Capture the cell that displays the provided text and extract its (x, y) central coordinate. 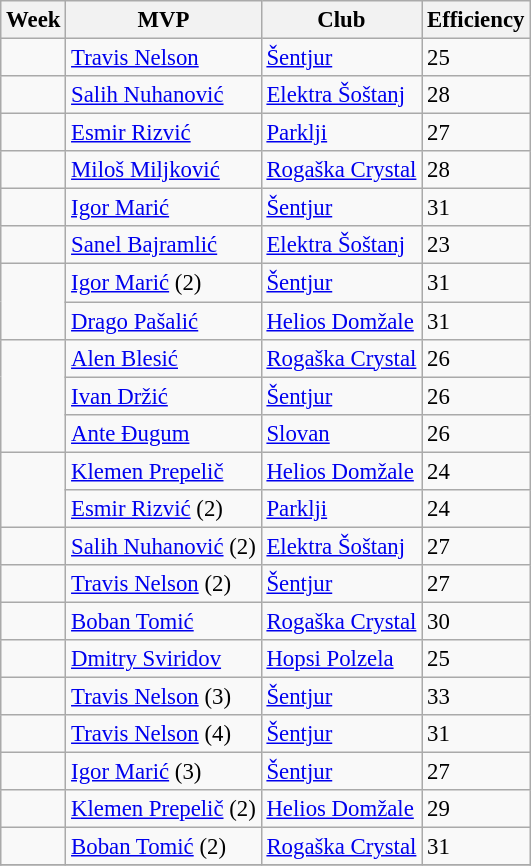
29 (476, 809)
33 (476, 697)
Klemen Prepelič (2) (164, 809)
Club (342, 20)
Hopsi Polzela (342, 659)
Travis Nelson (3) (164, 697)
Salih Nuhanović (2) (164, 546)
Esmir Rizvić (164, 133)
Sanel Bajramlić (164, 245)
Igor Marić (3) (164, 772)
30 (476, 621)
Dmitry Sviridov (164, 659)
Week (34, 20)
Igor Marić (2) (164, 283)
Klemen Prepelič (164, 471)
23 (476, 245)
Boban Tomić (164, 621)
Igor Marić (164, 208)
Travis Nelson (164, 58)
Slovan (342, 433)
Esmir Rizvić (2) (164, 509)
MVP (164, 20)
Ivan Držić (164, 396)
Efficiency (476, 20)
Drago Pašalić (164, 321)
Travis Nelson (4) (164, 734)
Miloš Miljković (164, 170)
Travis Nelson (2) (164, 584)
Salih Nuhanović (164, 95)
Boban Tomić (2) (164, 847)
Ante Đugum (164, 433)
Alen Blesić (164, 358)
